Pinpoint the cell where the given text exists, returning its (x, y) midpoint coordinate. 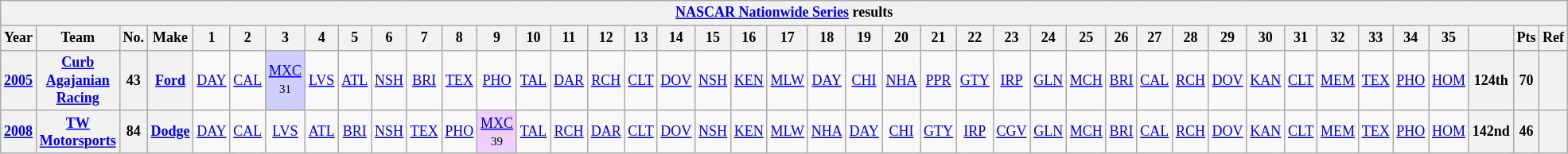
9 (497, 38)
12 (606, 38)
35 (1449, 38)
84 (134, 132)
17 (788, 38)
27 (1155, 38)
MXC31 (286, 80)
43 (134, 80)
70 (1526, 80)
PPR (939, 80)
24 (1049, 38)
13 (641, 38)
Pts (1526, 38)
4 (321, 38)
6 (390, 38)
2005 (19, 80)
29 (1228, 38)
MXC39 (497, 132)
142nd (1491, 132)
TW Motorsports (78, 132)
NASCAR Nationwide Series results (784, 13)
32 (1338, 38)
2008 (19, 132)
11 (570, 38)
28 (1191, 38)
Ref (1554, 38)
15 (713, 38)
21 (939, 38)
Team (78, 38)
34 (1411, 38)
5 (355, 38)
30 (1266, 38)
22 (975, 38)
7 (424, 38)
Dodge (170, 132)
Year (19, 38)
25 (1087, 38)
CGV (1012, 132)
19 (864, 38)
14 (676, 38)
26 (1122, 38)
8 (460, 38)
Curb Agajanian Racing (78, 80)
1 (212, 38)
124th (1491, 80)
No. (134, 38)
33 (1375, 38)
20 (901, 38)
23 (1012, 38)
Make (170, 38)
31 (1301, 38)
18 (827, 38)
46 (1526, 132)
16 (749, 38)
Ford (170, 80)
2 (248, 38)
10 (533, 38)
3 (286, 38)
